Scan for the cell matching the given text and deliver its (x, y) coordinate at center. 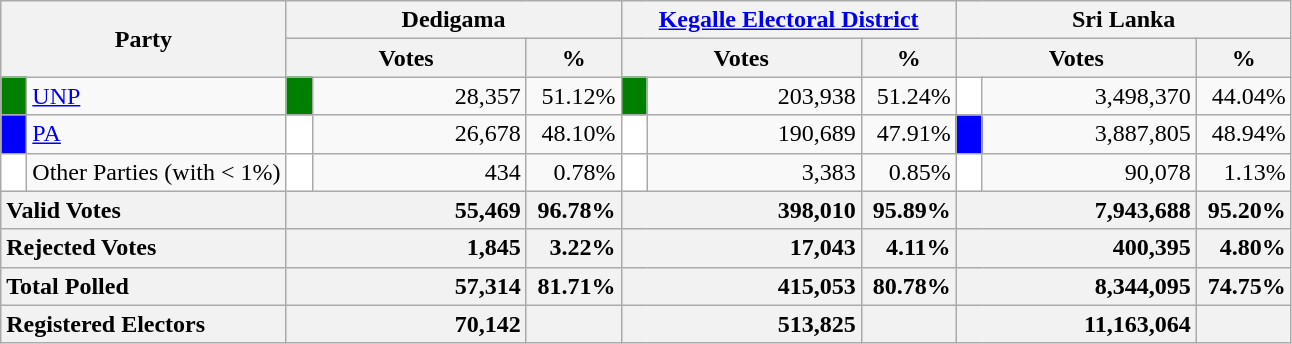
415,053 (741, 286)
80.78% (908, 286)
190,689 (754, 134)
203,938 (754, 96)
3,498,370 (1089, 96)
51.24% (908, 96)
11,163,064 (1076, 324)
1,845 (406, 248)
1.13% (1244, 172)
81.71% (574, 286)
Total Polled (144, 286)
Party (144, 39)
74.75% (1244, 286)
8,344,095 (1076, 286)
0.85% (908, 172)
3,383 (754, 172)
513,825 (741, 324)
Dedigama (454, 20)
47.91% (908, 134)
48.10% (574, 134)
UNP (156, 96)
Valid Votes (144, 210)
4.80% (1244, 248)
398,010 (741, 210)
0.78% (574, 172)
55,469 (406, 210)
26,678 (419, 134)
3.22% (574, 248)
Registered Electors (144, 324)
44.04% (1244, 96)
51.12% (574, 96)
57,314 (406, 286)
95.89% (908, 210)
Sri Lanka (1124, 20)
90,078 (1089, 172)
17,043 (741, 248)
Rejected Votes (144, 248)
70,142 (406, 324)
Other Parties (with < 1%) (156, 172)
400,395 (1076, 248)
48.94% (1244, 134)
434 (419, 172)
PA (156, 134)
3,887,805 (1089, 134)
28,357 (419, 96)
96.78% (574, 210)
4.11% (908, 248)
7,943,688 (1076, 210)
Kegalle Electoral District (788, 20)
95.20% (1244, 210)
